Determine the (x, y) coordinate at the center of the cell enclosing the given text.  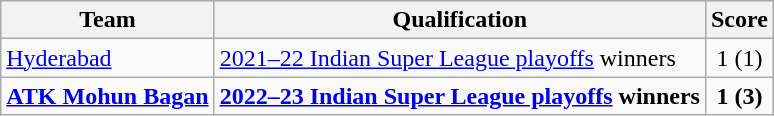
2022–23 Indian Super League playoffs winners (460, 96)
Qualification (460, 20)
1 (3) (739, 96)
ATK Mohun Bagan (108, 96)
Team (108, 20)
2021–22 Indian Super League playoffs winners (460, 58)
Hyderabad (108, 58)
Score (739, 20)
1 (1) (739, 58)
